Detect which cell encompasses the target text, then output its [X, Y] center coordinate. 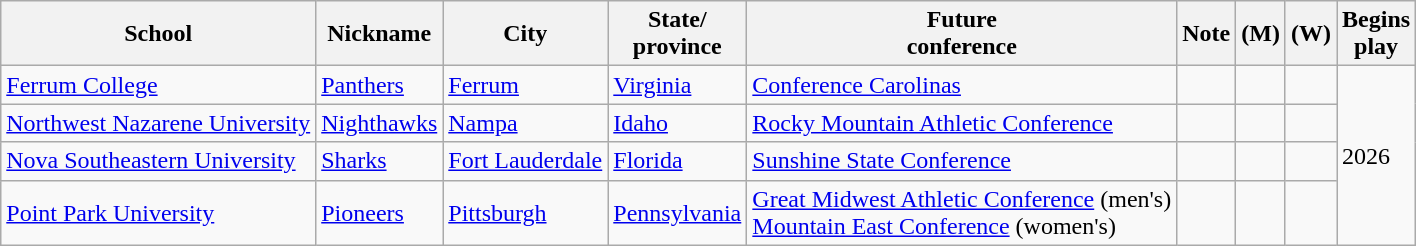
Florida [678, 161]
Idaho [678, 123]
Nickname [380, 34]
Rocky Mountain Athletic Conference [962, 123]
Beginsplay [1376, 34]
School [158, 34]
Pittsburgh [526, 212]
Sunshine State Conference [962, 161]
Northwest Nazarene University [158, 123]
Point Park University [158, 212]
Futureconference [962, 34]
Pennsylvania [678, 212]
(M) [1261, 34]
Fort Lauderdale [526, 161]
Ferrum [526, 85]
Sharks [380, 161]
Ferrum College [158, 85]
Nampa [526, 123]
City [526, 34]
Conference Carolinas [962, 85]
Pioneers [380, 212]
Great Midwest Athletic Conference (men's)Mountain East Conference (women's) [962, 212]
Panthers [380, 85]
Nighthawks [380, 123]
State/province [678, 34]
Nova Southeastern University [158, 161]
Note [1206, 34]
2026 [1376, 156]
Virginia [678, 85]
(W) [1310, 34]
